Identify which cell holds the provided text, then report its (x, y) central coordinate. 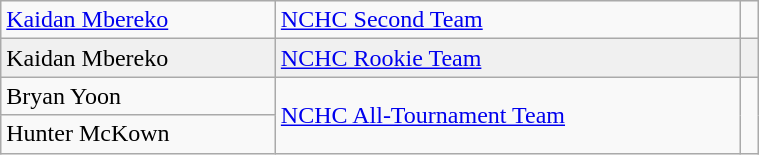
Hunter McKown (138, 134)
NCHC Rookie Team (508, 58)
NCHC All-Tournament Team (508, 115)
NCHC Second Team (508, 20)
Bryan Yoon (138, 96)
